Search for the cell housing the specified text and yield its (X, Y) center coordinate. 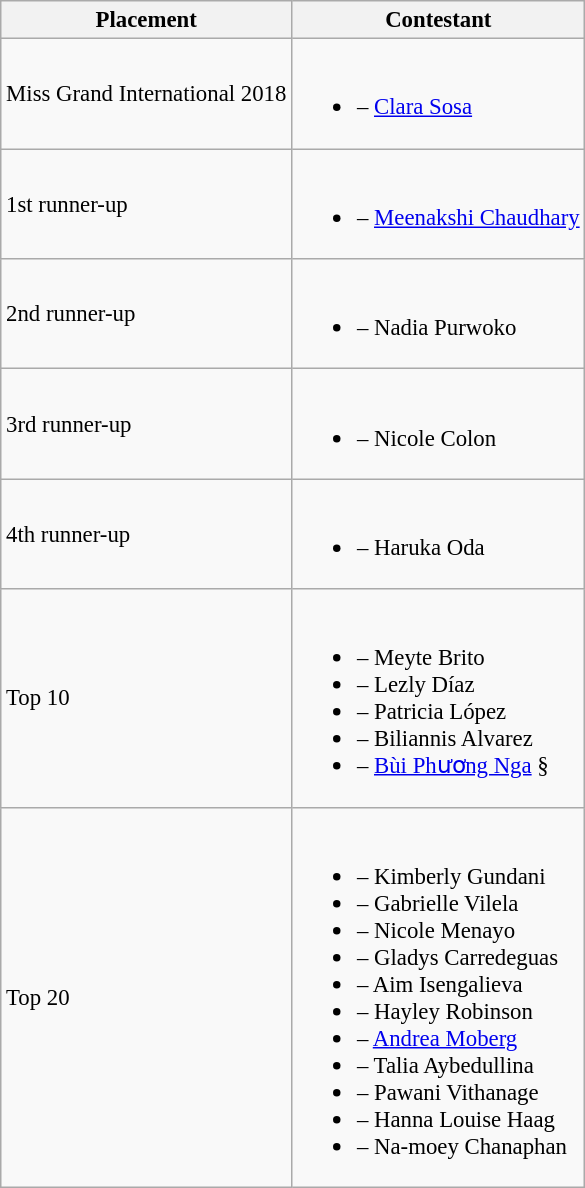
1st runner-up (146, 204)
– Clara Sosa (438, 94)
Top 10 (146, 698)
Contestant (438, 20)
– Meenakshi Chaudhary (438, 204)
2nd runner-up (146, 314)
Miss Grand International 2018 (146, 94)
– Haruka Oda (438, 534)
4th runner-up (146, 534)
3rd runner-up (146, 424)
Placement (146, 20)
– Nicole Colon (438, 424)
– Nadia Purwoko (438, 314)
Top 20 (146, 997)
– Meyte Brito – Lezly Díaz – Patricia López – Biliannis Alvarez – Bùi Phương Nga § (438, 698)
